Return (X, Y) of the center of cell containing provided text 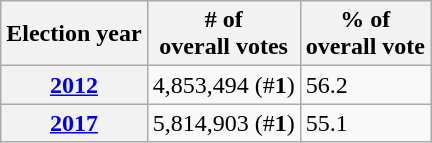
Election year (74, 34)
4,853,494 (#1) (224, 85)
55.1 (365, 123)
% ofoverall vote (365, 34)
5,814,903 (#1) (224, 123)
56.2 (365, 85)
2012 (74, 85)
2017 (74, 123)
# ofoverall votes (224, 34)
